Search for the cell housing the specified text and yield its [X, Y] center coordinate. 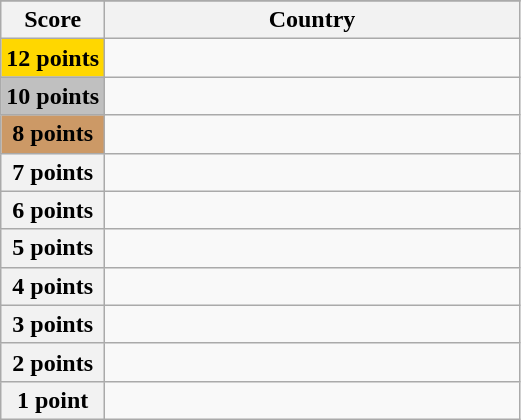
1 point [53, 400]
3 points [53, 324]
2 points [53, 362]
Country [312, 20]
8 points [53, 134]
4 points [53, 286]
7 points [53, 172]
5 points [53, 248]
10 points [53, 96]
Score [53, 20]
6 points [53, 210]
12 points [53, 58]
